Capture the cell that displays the provided text and extract its [x, y] central coordinate. 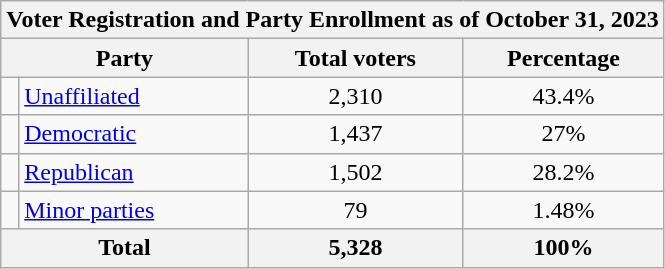
Percentage [564, 58]
Democratic [134, 134]
2,310 [356, 96]
Total [124, 248]
Total voters [356, 58]
1.48% [564, 210]
27% [564, 134]
100% [564, 248]
Republican [134, 172]
Minor parties [134, 210]
1,437 [356, 134]
28.2% [564, 172]
Voter Registration and Party Enrollment as of October 31, 2023 [332, 20]
43.4% [564, 96]
Party [124, 58]
5,328 [356, 248]
79 [356, 210]
Unaffiliated [134, 96]
1,502 [356, 172]
